Capture the cell that displays the provided text and extract its (x, y) central coordinate. 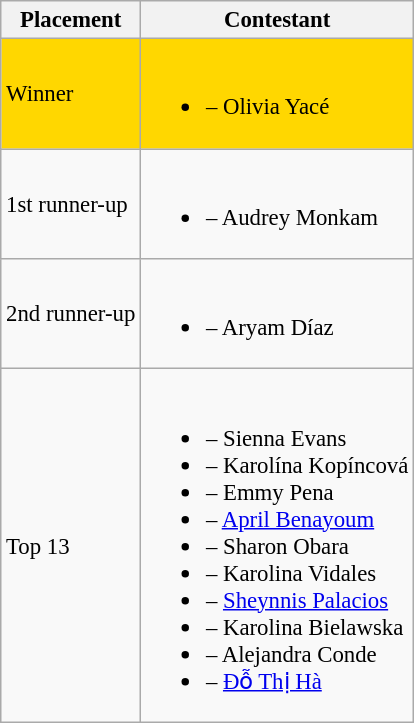
Placement (71, 20)
– Aryam Díaz (278, 314)
– Olivia Yacé (278, 94)
Winner (71, 94)
Top 13 (71, 546)
2nd runner-up (71, 314)
Contestant (278, 20)
– Audrey Monkam (278, 204)
1st runner-up (71, 204)
